Capture the cell that displays the provided text and extract its (X, Y) central coordinate. 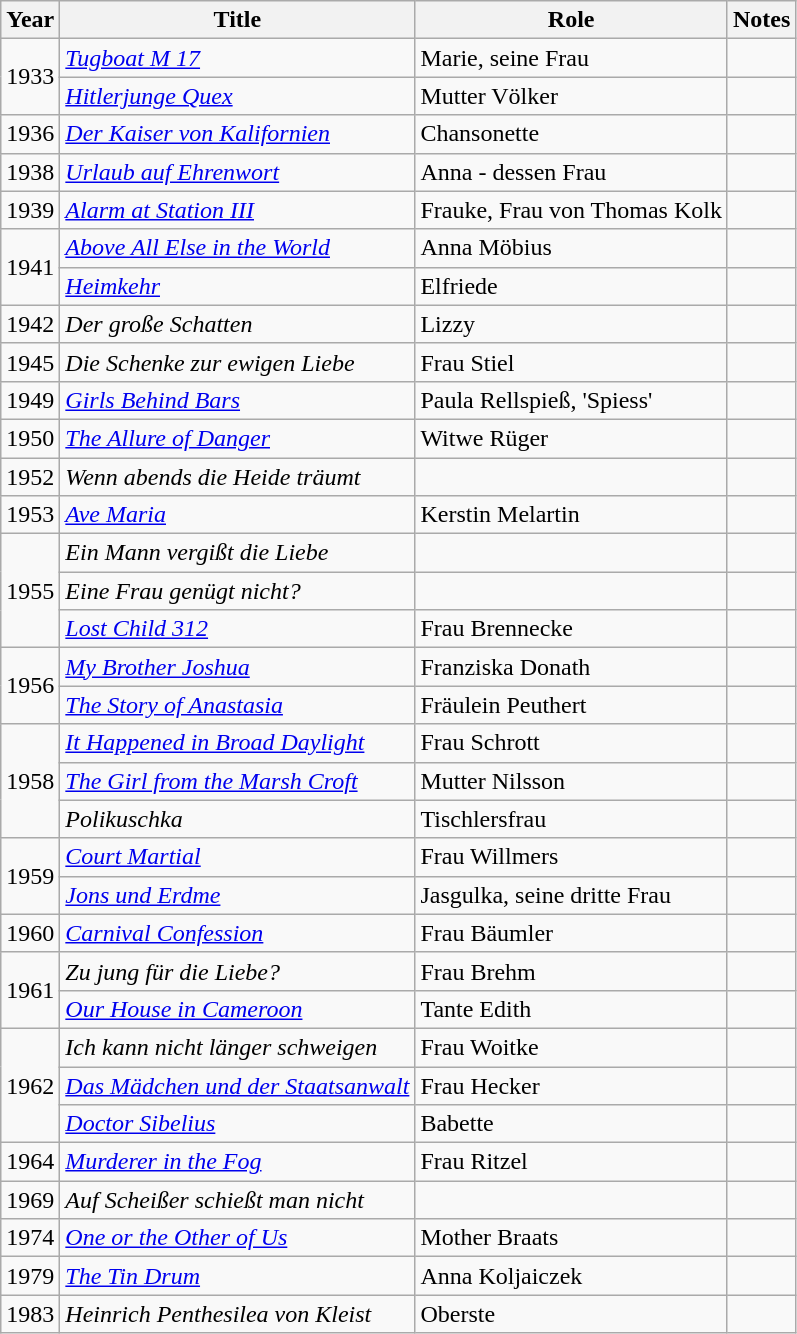
Die Schenke zur ewigen Liebe (238, 362)
Der Kaiser von Kalifornien (238, 134)
Title (238, 20)
Kerstin Melartin (572, 515)
Chansonette (572, 134)
Heinrich Penthesilea von Kleist (238, 1314)
Das Mädchen und der Staatsanwalt (238, 1085)
Ave Maria (238, 515)
The Allure of Danger (238, 438)
1955 (30, 591)
Frau Stiel (572, 362)
Frau Woitke (572, 1047)
Year (30, 20)
Doctor Sibelius (238, 1124)
Anna - dessen Frau (572, 172)
The Girl from the Marsh Croft (238, 781)
1933 (30, 77)
Court Martial (238, 857)
Paula Rellspieß, 'Spiess' (572, 400)
1952 (30, 477)
Jons und Erdme (238, 895)
Der große Schatten (238, 324)
Babette (572, 1124)
Elfriede (572, 286)
Mutter Völker (572, 96)
Mutter Nilsson (572, 781)
Polikuschka (238, 819)
Tante Edith (572, 1009)
Tischlersfrau (572, 819)
Tugboat M 17 (238, 58)
Carnival Confession (238, 933)
The Tin Drum (238, 1276)
1983 (30, 1314)
Ich kann nicht länger schweigen (238, 1047)
1950 (30, 438)
Anna Möbius (572, 248)
1964 (30, 1162)
Alarm at Station III (238, 210)
Urlaub auf Ehrenwort (238, 172)
1974 (30, 1238)
Auf Scheißer schießt man nicht (238, 1200)
Frau Schrott (572, 743)
Witwe Rüger (572, 438)
Frau Willmers (572, 857)
1949 (30, 400)
Lost Child 312 (238, 629)
Frau Brehm (572, 971)
Heimkehr (238, 286)
Role (572, 20)
1960 (30, 933)
Murderer in the Fog (238, 1162)
Lizzy (572, 324)
Fräulein Peuthert (572, 705)
1969 (30, 1200)
Frau Brennecke (572, 629)
Girls Behind Bars (238, 400)
Above All Else in the World (238, 248)
Eine Frau genügt nicht? (238, 591)
1962 (30, 1085)
1936 (30, 134)
1961 (30, 990)
Marie, seine Frau (572, 58)
1942 (30, 324)
1979 (30, 1276)
Zu jung für die Liebe? (238, 971)
My Brother Joshua (238, 667)
Frauke, Frau von Thomas Kolk (572, 210)
Jasgulka, seine dritte Frau (572, 895)
Wenn abends die Heide träumt (238, 477)
Anna Koljaiczek (572, 1276)
Ein Mann vergißt die Liebe (238, 553)
1953 (30, 515)
Our House in Cameroon (238, 1009)
1939 (30, 210)
It Happened in Broad Daylight (238, 743)
1959 (30, 876)
Frau Bäumler (572, 933)
1958 (30, 781)
1941 (30, 267)
1945 (30, 362)
Franziska Donath (572, 667)
Frau Hecker (572, 1085)
1938 (30, 172)
Oberste (572, 1314)
Frau Ritzel (572, 1162)
1956 (30, 686)
Notes (761, 20)
One or the Other of Us (238, 1238)
Hitlerjunge Quex (238, 96)
The Story of Anastasia (238, 705)
Mother Braats (572, 1238)
